Find where the given text appears and provide that cell's center as (x, y) coordinate. 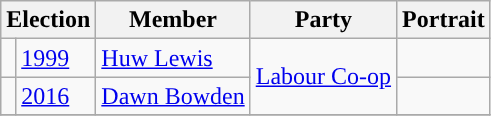
Labour Co-op (323, 77)
Party (323, 20)
Dawn Bowden (173, 96)
Member (173, 20)
Portrait (444, 20)
1999 (56, 58)
Huw Lewis (173, 58)
Election (48, 20)
2016 (56, 96)
